Output the (X, Y) coordinate of the center of the cell containing the given text.  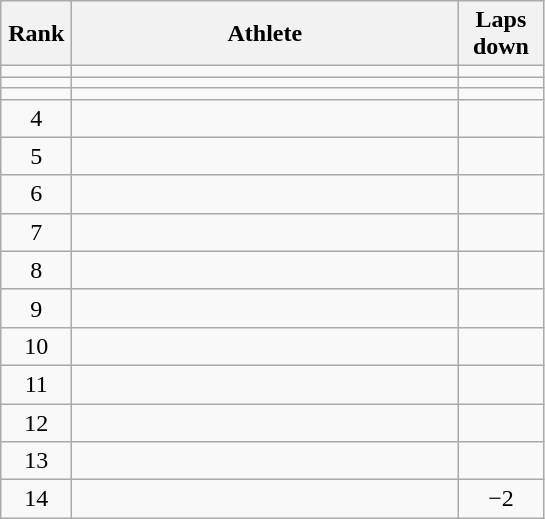
6 (36, 194)
Rank (36, 34)
11 (36, 384)
−2 (501, 499)
5 (36, 156)
Athlete (265, 34)
7 (36, 232)
8 (36, 270)
9 (36, 308)
4 (36, 118)
13 (36, 461)
10 (36, 346)
14 (36, 499)
12 (36, 423)
Laps down (501, 34)
